Output the (x, y) coordinate of the center of the cell containing the given text.  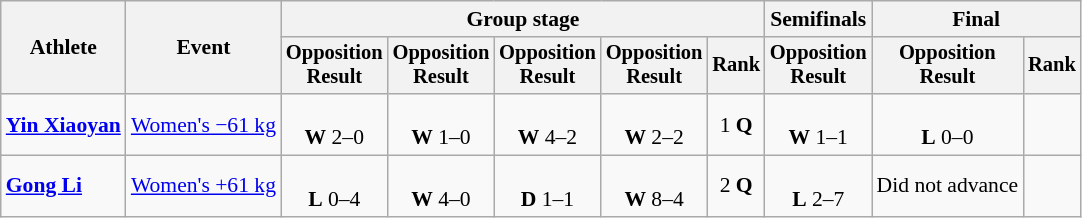
Yin Xiaoyan (64, 124)
W 4–2 (548, 124)
1 Q (736, 124)
Gong Li (64, 186)
2 Q (736, 186)
Athlete (64, 48)
L 0–4 (334, 186)
W 1–0 (442, 124)
Women's −61 kg (204, 124)
W 1–1 (818, 124)
Event (204, 48)
W 8–4 (654, 186)
Group stage (523, 19)
Women's +61 kg (204, 186)
W 4–0 (442, 186)
W 2–2 (654, 124)
L 0–0 (948, 124)
Did not advance (948, 186)
Final (976, 19)
D 1–1 (548, 186)
W 2–0 (334, 124)
Semifinals (818, 19)
L 2–7 (818, 186)
